Pinpoint the cell where the given text exists, returning its [x, y] midpoint coordinate. 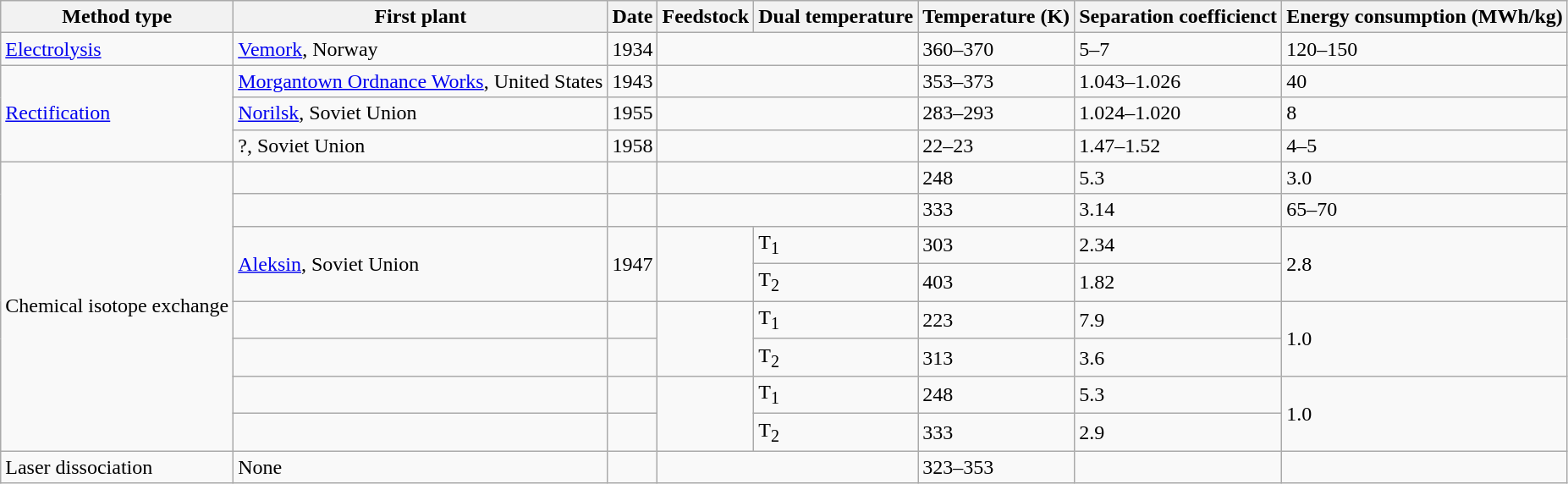
Energy consumption (MWh/kg) [1425, 17]
2.34 [1178, 245]
403 [997, 283]
360–370 [997, 49]
1934 [633, 49]
Date [633, 17]
22–23 [997, 146]
1958 [633, 146]
Temperature (K) [997, 17]
65–70 [1425, 210]
8 [1425, 113]
Electrolysis [117, 49]
1.82 [1178, 283]
1943 [633, 81]
Method type [117, 17]
1947 [633, 264]
3.0 [1425, 178]
223 [997, 320]
40 [1425, 81]
1.47–1.52 [1178, 146]
1955 [633, 113]
First plant [421, 17]
7.9 [1178, 320]
Dual temperature [836, 17]
Vemork, Norway [421, 49]
283–293 [997, 113]
2.8 [1425, 264]
1.024–1.020 [1178, 113]
5–7 [1178, 49]
120–150 [1425, 49]
3.6 [1178, 357]
3.14 [1178, 210]
Separation coefficienct [1178, 17]
None [421, 467]
303 [997, 245]
Aleksin, Soviet Union [421, 264]
Chemical isotope exchange [117, 306]
Laser dissociation [117, 467]
313 [997, 357]
2.9 [1178, 432]
4–5 [1425, 146]
323–353 [997, 467]
Morgantown Ordnance Works, United States [421, 81]
Norilsk, Soviet Union [421, 113]
?, Soviet Union [421, 146]
353–373 [997, 81]
Rectification [117, 113]
Feedstock [706, 17]
1.043–1.026 [1178, 81]
